Return the [X, Y] coordinate for the center point of the cell that contains the specified text.  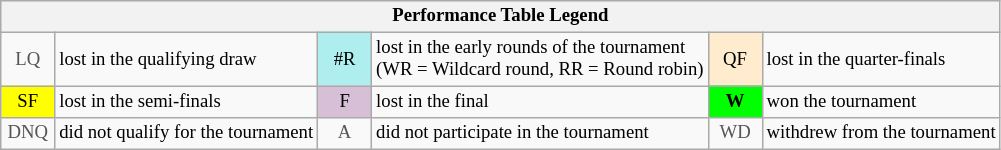
lost in the early rounds of the tournament(WR = Wildcard round, RR = Round robin) [540, 60]
DNQ [28, 134]
QF [735, 60]
WD [735, 134]
W [735, 102]
lost in the final [540, 102]
withdrew from the tournament [881, 134]
lost in the quarter-finals [881, 60]
Performance Table Legend [500, 16]
LQ [28, 60]
#R [345, 60]
did not qualify for the tournament [186, 134]
did not participate in the tournament [540, 134]
A [345, 134]
F [345, 102]
lost in the semi-finals [186, 102]
lost in the qualifying draw [186, 60]
won the tournament [881, 102]
SF [28, 102]
